Return the [x, y] coordinate for the center point of the cell that contains the specified text.  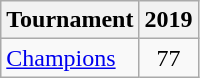
Tournament [70, 20]
77 [168, 58]
Champions [70, 58]
2019 [168, 20]
